Locate the cell with the specified text and output its [x, y] center coordinate. 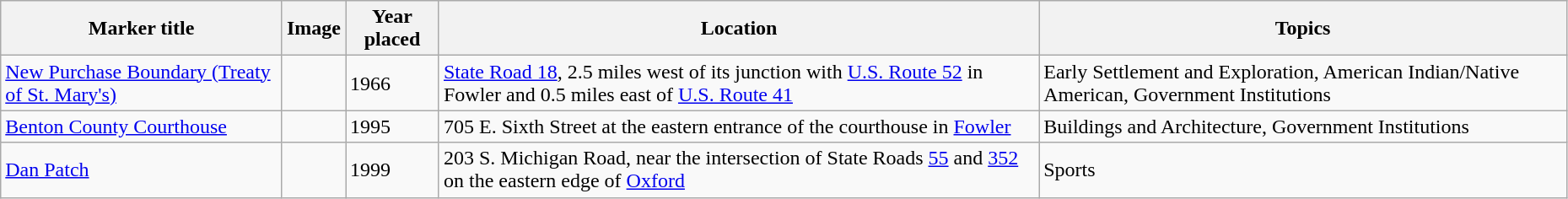
1966 [393, 83]
705 E. Sixth Street at the eastern entrance of the courthouse in Fowler [739, 126]
1999 [393, 170]
Benton County Courthouse [142, 126]
203 S. Michigan Road, near the intersection of State Roads 55 and 352 on the eastern edge of Oxford [739, 170]
Early Settlement and Exploration, American Indian/Native American, Government Institutions [1303, 83]
Sports [1303, 170]
Location [739, 29]
Marker title [142, 29]
New Purchase Boundary (Treaty of St. Mary's) [142, 83]
Topics [1303, 29]
Image [314, 29]
1995 [393, 126]
Dan Patch [142, 170]
State Road 18, 2.5 miles west of its junction with U.S. Route 52 in Fowler and 0.5 miles east of U.S. Route 41 [739, 83]
Buildings and Architecture, Government Institutions [1303, 126]
Year placed [393, 29]
